Output the (X, Y) coordinate of the center of the cell containing the given text.  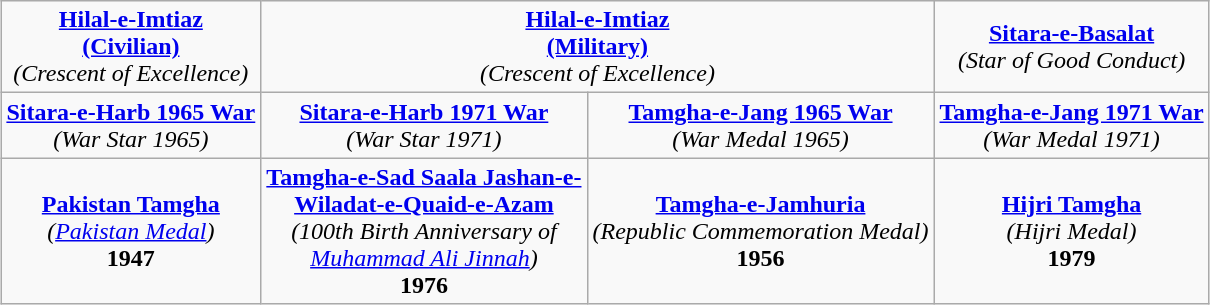
Hilal-e-Imtiaz(Civilian)(Crescent of Excellence) (131, 47)
Hijri Tamgha(Hijri Medal)1979 (1072, 231)
Tamgha-e-Jang 1965 War(War Medal 1965) (760, 126)
Tamgha-e-Sad Saala Jashan-e-Wiladat-e-Quaid-e-Azam(100th Birth Anniversary ofMuhammad Ali Jinnah)1976 (424, 231)
Tamgha-e-Jang 1971 War(War Medal 1971) (1072, 126)
Pakistan Tamgha(Pakistan Medal)1947 (131, 231)
Sitara-e-Harb 1965 War(War Star 1965) (131, 126)
Sitara-e-Harb 1971 War(War Star 1971) (424, 126)
Sitara-e-Basalat(Star of Good Conduct) (1072, 47)
Hilal-e-Imtiaz(Military)(Crescent of Excellence) (598, 47)
Tamgha-e-Jamhuria(Republic Commemoration Medal)1956 (760, 231)
